For the text-containing cell, return its midpoint in [x, y] coordinate format. 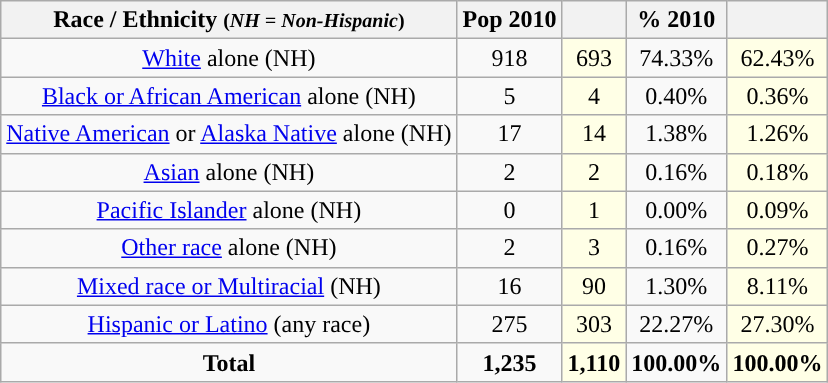
8.11% [778, 286]
62.43% [778, 58]
22.27% [676, 324]
Hispanic or Latino (any race) [229, 324]
% 2010 [676, 20]
1.26% [778, 134]
1 [594, 210]
Mixed race or Multiracial (NH) [229, 286]
1.30% [676, 286]
Pop 2010 [510, 20]
0.00% [676, 210]
0 [510, 210]
Other race alone (NH) [229, 248]
1,235 [510, 362]
0.09% [778, 210]
14 [594, 134]
5 [510, 96]
Race / Ethnicity (NH = Non-Hispanic) [229, 20]
Pacific Islander alone (NH) [229, 210]
White alone (NH) [229, 58]
0.40% [676, 96]
3 [594, 248]
4 [594, 96]
0.18% [778, 172]
0.27% [778, 248]
Black or African American alone (NH) [229, 96]
275 [510, 324]
27.30% [778, 324]
1.38% [676, 134]
90 [594, 286]
17 [510, 134]
0.36% [778, 96]
Asian alone (NH) [229, 172]
Total [229, 362]
918 [510, 58]
693 [594, 58]
303 [594, 324]
Native American or Alaska Native alone (NH) [229, 134]
74.33% [676, 58]
16 [510, 286]
1,110 [594, 362]
